Scan for the cell matching the given text and deliver its [X, Y] coordinate at center. 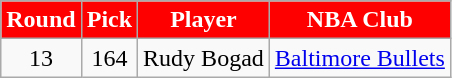
Player [204, 20]
Baltimore Bullets [360, 58]
Rudy Bogad [204, 58]
Pick [109, 20]
164 [109, 58]
NBA Club [360, 20]
Round [41, 20]
13 [41, 58]
